Find where the given text appears and provide that cell's center as (X, Y) coordinate. 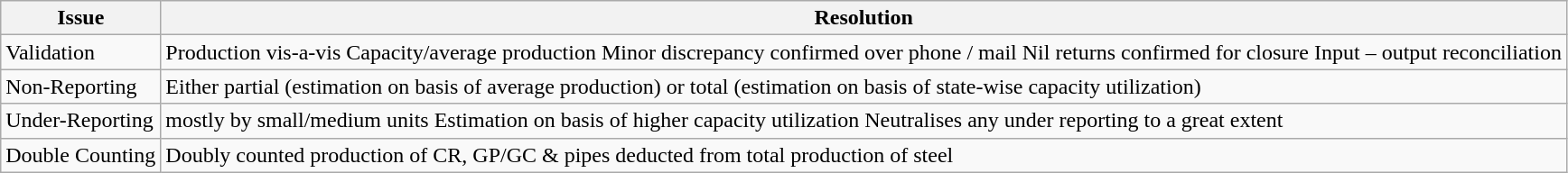
Issue (81, 18)
Non-Reporting (81, 86)
Either partial (estimation on basis of average production) or total (estimation on basis of state-wise capacity utilization) (863, 86)
Under-Reporting (81, 121)
mostly by small/medium units Estimation on basis of higher capacity utilization Neutralises any under reporting to a great extent (863, 121)
Resolution (863, 18)
Double Counting (81, 155)
Doubly counted production of CR, GP/GC & pipes deducted from total production of steel (863, 155)
Validation (81, 52)
